Determine the (X, Y) coordinate at the center of the cell enclosing the given text.  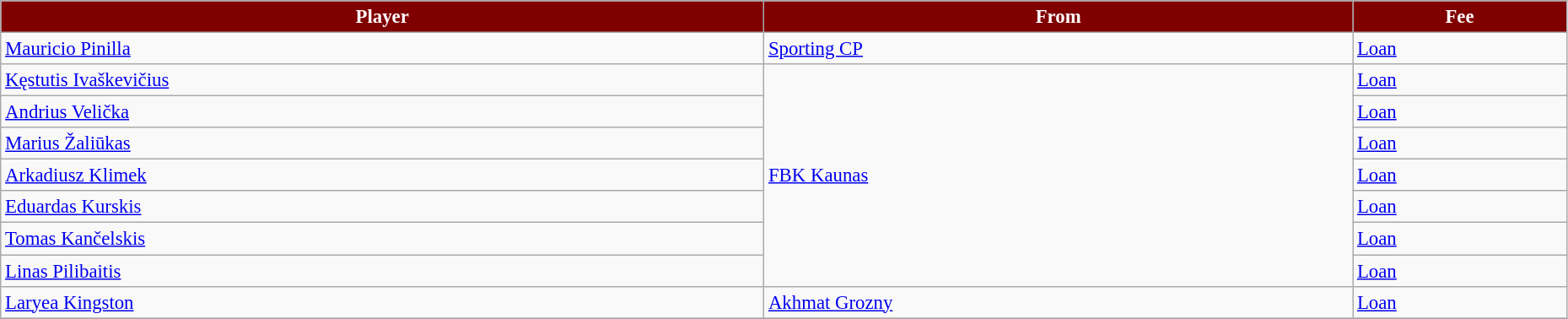
Sporting CP (1059, 49)
Marius Žaliūkas (383, 143)
Akhmat Grozny (1059, 302)
Linas Pilibaitis (383, 271)
Tomas Kančelskis (383, 239)
Fee (1460, 17)
Arkadiusz Klimek (383, 176)
From (1059, 17)
Laryea Kingston (383, 302)
Mauricio Pinilla (383, 49)
Eduardas Kurskis (383, 207)
Player (383, 17)
Kęstutis Ivaškevičius (383, 80)
Andrius Velička (383, 112)
FBK Kaunas (1059, 176)
